Locate the cell with the specified text and output its [X, Y] center coordinate. 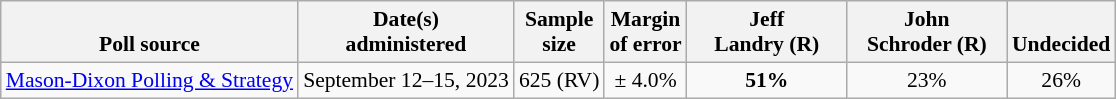
± 4.0% [645, 80]
Poll source [150, 32]
JohnSchroder (R) [927, 32]
23% [927, 80]
September 12–15, 2023 [406, 80]
26% [1061, 80]
51% [767, 80]
Undecided [1061, 32]
Samplesize [560, 32]
Marginof error [645, 32]
Mason-Dixon Polling & Strategy [150, 80]
JeffLandry (R) [767, 32]
Date(s)administered [406, 32]
625 (RV) [560, 80]
